Identify which cell holds the provided text, then report its (X, Y) central coordinate. 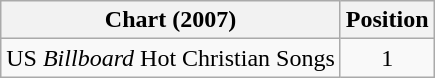
US Billboard Hot Christian Songs (171, 58)
1 (387, 58)
Chart (2007) (171, 20)
Position (387, 20)
